Return the (x, y) coordinate for the center point of the cell that contains the specified text.  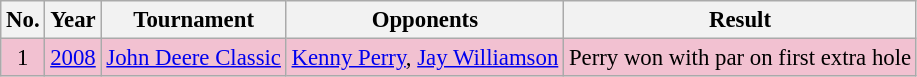
No. (23, 20)
2008 (73, 58)
Year (73, 20)
Kenny Perry, Jay Williamson (424, 58)
Result (740, 20)
John Deere Classic (194, 58)
Tournament (194, 20)
Perry won with par on first extra hole (740, 58)
Opponents (424, 20)
1 (23, 58)
